Detect which cell encompasses the target text, then output its (X, Y) center coordinate. 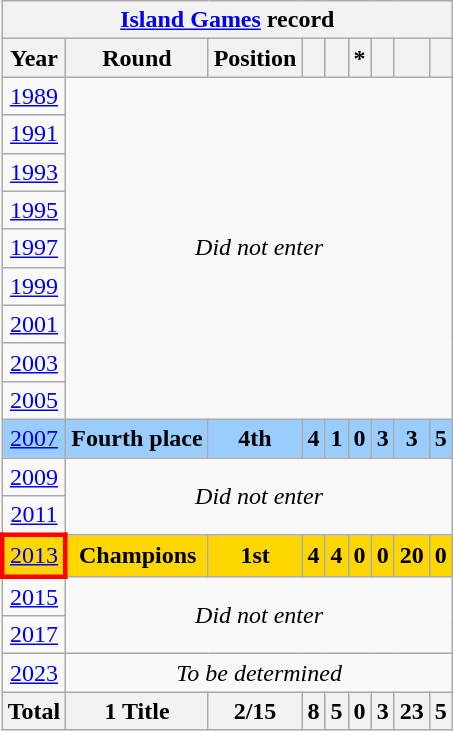
* (360, 58)
2011 (34, 516)
2023 (34, 673)
1 Title (137, 711)
1st (255, 556)
1 (336, 438)
2/15 (255, 711)
2005 (34, 400)
1995 (34, 210)
1999 (34, 286)
2007 (34, 438)
2015 (34, 596)
2017 (34, 635)
20 (412, 556)
Year (34, 58)
23 (412, 711)
1997 (34, 248)
To be determined (260, 673)
Position (255, 58)
8 (314, 711)
1993 (34, 172)
Round (137, 58)
1991 (34, 134)
2001 (34, 324)
Champions (137, 556)
1989 (34, 96)
Total (34, 711)
Island Games record (227, 20)
Fourth place (137, 438)
4th (255, 438)
2013 (34, 556)
2003 (34, 362)
2009 (34, 477)
